Pinpoint the cell where the given text exists, returning its [x, y] midpoint coordinate. 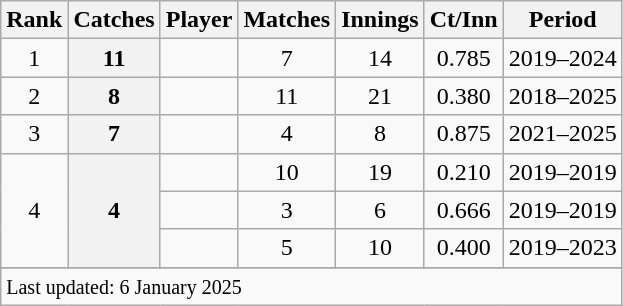
1 [34, 58]
2 [34, 96]
Innings [380, 20]
Rank [34, 20]
Ct/Inn [464, 20]
Player [199, 20]
0.400 [464, 248]
0.875 [464, 134]
2018–2025 [562, 96]
Catches [114, 20]
6 [380, 210]
0.666 [464, 210]
0.785 [464, 58]
2019–2023 [562, 248]
Period [562, 20]
14 [380, 58]
21 [380, 96]
0.210 [464, 172]
19 [380, 172]
2019–2024 [562, 58]
5 [287, 248]
2021–2025 [562, 134]
Last updated: 6 January 2025 [312, 286]
0.380 [464, 96]
Matches [287, 20]
